Locate the cell with the specified text and output its (X, Y) center coordinate. 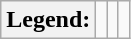
Legend: (48, 20)
